From the cell containing the given text, extract its center point as (X, Y) coordinate. 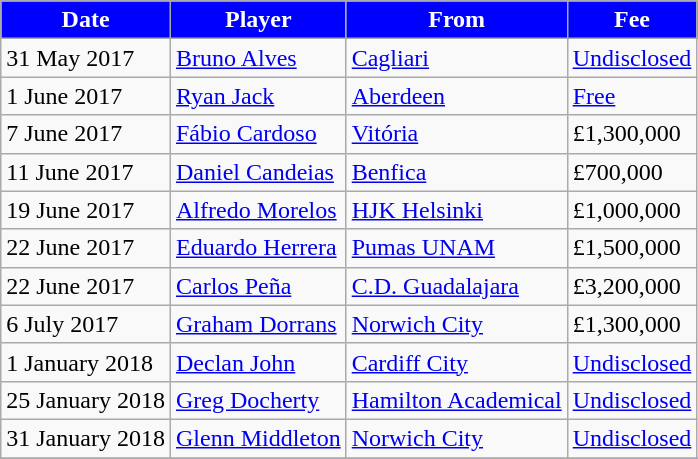
Date (86, 20)
£700,000 (632, 172)
Pumas UNAM (456, 248)
25 January 2018 (86, 400)
31 May 2017 (86, 58)
Aberdeen (456, 96)
£1,000,000 (632, 210)
Carlos Peña (258, 286)
HJK Helsinki (456, 210)
£3,200,000 (632, 286)
31 January 2018 (86, 438)
1 January 2018 (86, 362)
Cagliari (456, 58)
Alfredo Morelos (258, 210)
Daniel Candeias (258, 172)
Eduardo Herrera (258, 248)
Free (632, 96)
Hamilton Academical (456, 400)
C.D. Guadalajara (456, 286)
19 June 2017 (86, 210)
Fee (632, 20)
Player (258, 20)
Fábio Cardoso (258, 134)
Graham Dorrans (258, 324)
Bruno Alves (258, 58)
Declan John (258, 362)
Greg Docherty (258, 400)
7 June 2017 (86, 134)
From (456, 20)
Cardiff City (456, 362)
11 June 2017 (86, 172)
Benfica (456, 172)
6 July 2017 (86, 324)
Glenn Middleton (258, 438)
£1,500,000 (632, 248)
Ryan Jack (258, 96)
1 June 2017 (86, 96)
Vitória (456, 134)
